Identify which cell holds the provided text, then report its [x, y] central coordinate. 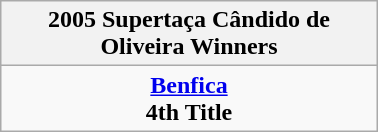
2005 Supertaça Cândido de Oliveira Winners [189, 34]
Benfica4th Title [189, 98]
